Capture the cell that displays the provided text and extract its (x, y) central coordinate. 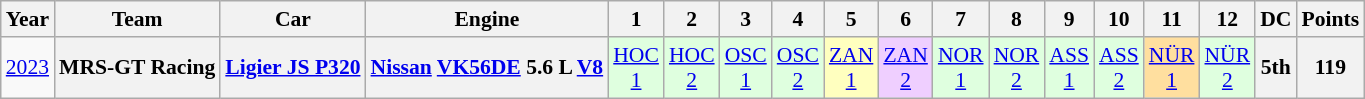
OSC1 (746, 68)
9 (1069, 19)
HOC2 (692, 68)
NÜR1 (1172, 68)
11 (1172, 19)
ZAN1 (851, 68)
Engine (488, 19)
1 (636, 19)
12 (1227, 19)
ASS1 (1069, 68)
NÜR2 (1227, 68)
119 (1330, 68)
NOR1 (961, 68)
5 (851, 19)
2 (692, 19)
8 (1017, 19)
Ligier JS P320 (292, 68)
ASS2 (1119, 68)
DC (1276, 19)
Car (292, 19)
Team (137, 19)
Points (1330, 19)
7 (961, 19)
OSC2 (798, 68)
2023 (28, 68)
4 (798, 19)
6 (905, 19)
NOR2 (1017, 68)
Year (28, 19)
5th (1276, 68)
ZAN2 (905, 68)
10 (1119, 19)
3 (746, 19)
Nissan VK56DE 5.6 L V8 (488, 68)
HOC1 (636, 68)
MRS-GT Racing (137, 68)
